Determine the (x, y) coordinate at the center of the cell enclosing the given text.  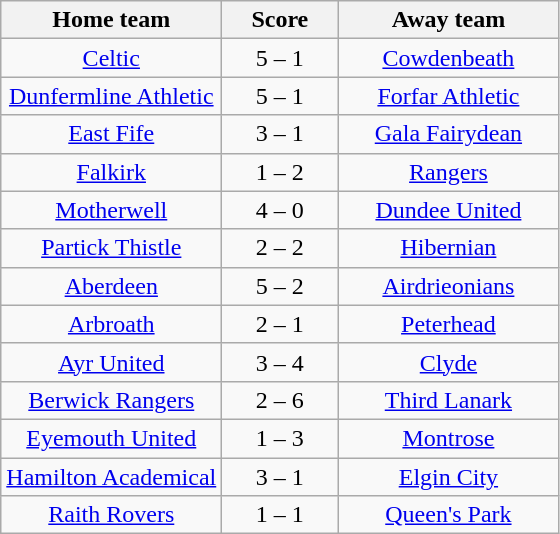
Falkirk (112, 172)
1 – 2 (280, 172)
Berwick Rangers (112, 400)
Aberdeen (112, 286)
4 – 0 (280, 210)
Score (280, 20)
Third Lanark (448, 400)
2 – 2 (280, 248)
Clyde (448, 362)
East Fife (112, 134)
Dunfermline Athletic (112, 96)
Eyemouth United (112, 438)
2 – 6 (280, 400)
Arbroath (112, 324)
3 – 4 (280, 362)
Away team (448, 20)
Dundee United (448, 210)
Elgin City (448, 477)
Cowdenbeath (448, 58)
Queen's Park (448, 515)
Ayr United (112, 362)
5 – 2 (280, 286)
Partick Thistle (112, 248)
Gala Fairydean (448, 134)
Forfar Athletic (448, 96)
Hamilton Academical (112, 477)
Rangers (448, 172)
2 – 1 (280, 324)
1 – 1 (280, 515)
1 – 3 (280, 438)
Airdrieonians (448, 286)
Hibernian (448, 248)
Motherwell (112, 210)
Celtic (112, 58)
Peterhead (448, 324)
Raith Rovers (112, 515)
Home team (112, 20)
Montrose (448, 438)
